Pinpoint the cell where the given text exists, returning its [x, y] midpoint coordinate. 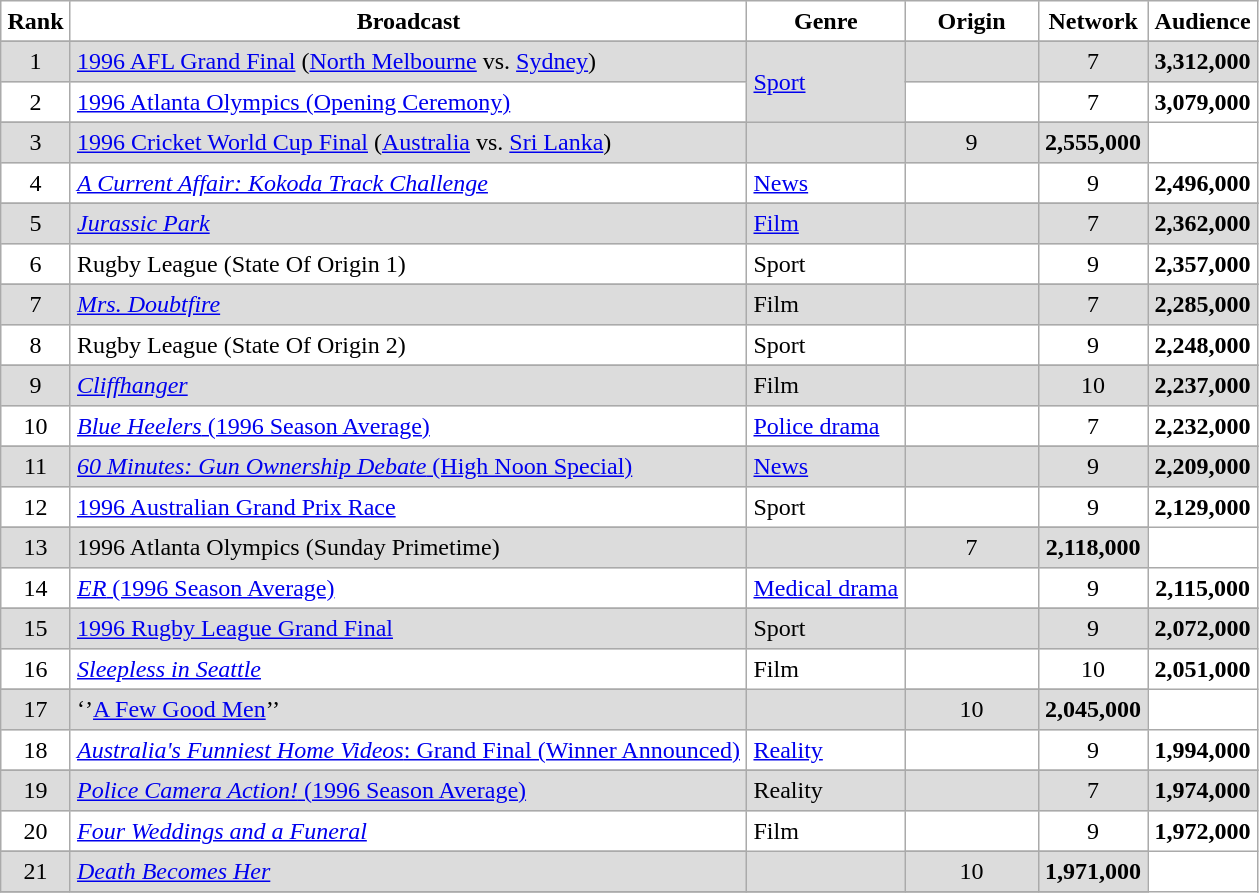
1996 Rugby League Grand Final [408, 628]
1996 Atlanta Olympics (Opening Ceremony) [408, 102]
6 [36, 264]
Origin [972, 21]
5 [36, 223]
17 [36, 709]
2,285,000 [1203, 304]
1,972,000 [1203, 831]
19 [36, 790]
ER (1996 Season Average) [408, 588]
14 [36, 588]
Genre [826, 21]
Mrs. Doubtfire [408, 304]
2,362,000 [1203, 223]
16 [36, 669]
Police drama [826, 426]
3,079,000 [1203, 102]
Death Becomes Her [408, 871]
2,118,000 [1093, 547]
1996 Australian Grand Prix Race [408, 507]
60 Minutes: Gun Ownership Debate (High Noon Special) [408, 466]
12 [36, 507]
2,237,000 [1203, 385]
A Current Affair: Kokoda Track Challenge [408, 183]
3,312,000 [1203, 61]
2,209,000 [1203, 466]
2,555,000 [1093, 142]
Australia's Funniest Home Videos: Grand Final (Winner Announced) [408, 750]
2 [36, 102]
Police Camera Action! (1996 Season Average) [408, 790]
Rugby League (State Of Origin 2) [408, 345]
Blue Heelers (1996 Season Average) [408, 426]
18 [36, 750]
4 [36, 183]
2,357,000 [1203, 264]
2,115,000 [1203, 588]
1,971,000 [1093, 871]
21 [36, 871]
8 [36, 345]
1996 AFL Grand Final (North Melbourne vs. Sydney) [408, 61]
2,051,000 [1203, 669]
2,248,000 [1203, 345]
1996 Atlanta Olympics (Sunday Primetime) [408, 547]
Audience [1203, 21]
1996 Cricket World Cup Final (Australia vs. Sri Lanka) [408, 142]
1,994,000 [1203, 750]
Rugby League (State Of Origin 1) [408, 264]
Network [1093, 21]
2,496,000 [1203, 183]
2,129,000 [1203, 507]
Four Weddings and a Funeral [408, 831]
Jurassic Park [408, 223]
2,045,000 [1093, 709]
2,072,000 [1203, 628]
13 [36, 547]
1,974,000 [1203, 790]
1 [36, 61]
3 [36, 142]
11 [36, 466]
2,232,000 [1203, 426]
Broadcast [408, 21]
Medical drama [826, 588]
15 [36, 628]
Cliffhanger [408, 385]
20 [36, 831]
Sleepless in Seattle [408, 669]
Rank [36, 21]
‘’A Few Good Men’’ [408, 709]
